Scan for the cell matching the given text and deliver its (x, y) coordinate at center. 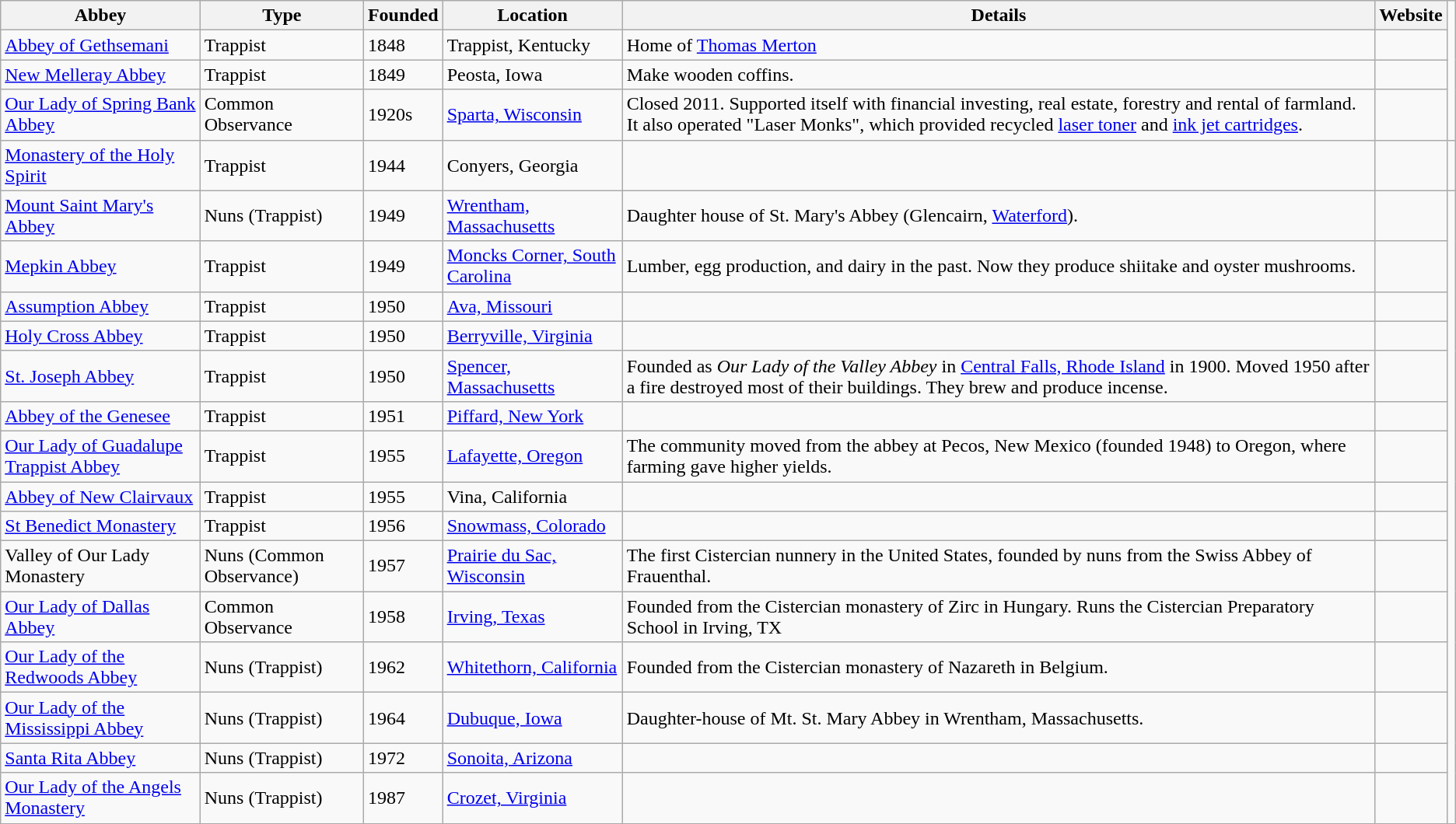
Peosta, Iowa (532, 75)
Irving, Texas (532, 617)
Santa Rita Abbey (100, 758)
1957 (403, 566)
Type (282, 16)
Our Lady of Spring Bank Abbey (100, 115)
Dubuque, Iowa (532, 718)
1944 (403, 165)
New Melleray Abbey (100, 75)
Founded from the Cistercian monastery of Zirc in Hungary. Runs the Cistercian Preparatory School in Irving, TX (999, 617)
Wrentham, Massachusetts (532, 216)
The community moved from the abbey at Pecos, New Mexico (founded 1948) to Oregon, where farming gave higher yields. (999, 456)
Daughter-house of Mt. St. Mary Abbey in Wrentham, Massachusetts. (999, 718)
The first Cistercian nunnery in the United States, founded by nuns from the Swiss Abbey of Frauenthal. (999, 566)
Website (1411, 16)
Vina, California (532, 497)
Crozet, Virginia (532, 798)
1964 (403, 718)
Make wooden coffins. (999, 75)
Our Lady of the Redwoods Abbey (100, 667)
Mount Saint Mary's Abbey (100, 216)
1972 (403, 758)
1848 (403, 45)
1958 (403, 617)
1987 (403, 798)
Berryville, Virginia (532, 336)
1962 (403, 667)
Mepkin Abbey (100, 266)
1849 (403, 75)
Trappist, Kentucky (532, 45)
Daughter house of St. Mary's Abbey (Glencairn, Waterford). (999, 216)
Our Lady of Guadalupe Trappist Abbey (100, 456)
Holy Cross Abbey (100, 336)
Piffard, New York (532, 416)
Abbey of New Clairvaux (100, 497)
Our Lady of Dallas Abbey (100, 617)
Assumption Abbey (100, 306)
1951 (403, 416)
St Benedict Monastery (100, 526)
Lumber, egg production, and dairy in the past. Now they produce shiitake and oyster mushrooms. (999, 266)
Abbey (100, 16)
Valley of Our Lady Monastery (100, 566)
St. Joseph Abbey (100, 376)
Prairie du Sac, Wisconsin (532, 566)
Our Lady of the Mississippi Abbey (100, 718)
Conyers, Georgia (532, 165)
Home of Thomas Merton (999, 45)
Sonoita, Arizona (532, 758)
Whitethorn, California (532, 667)
Nuns (Common Observance) (282, 566)
Abbey of Gethsemani (100, 45)
Founded from the Cistercian monastery of Nazareth in Belgium. (999, 667)
Monastery of the Holy Spirit (100, 165)
Location (532, 16)
1956 (403, 526)
Moncks Corner, South Carolina (532, 266)
Founded (403, 16)
Ava, Missouri (532, 306)
Sparta, Wisconsin (532, 115)
Details (999, 16)
1920s (403, 115)
Snowmass, Colorado (532, 526)
Lafayette, Oregon (532, 456)
Abbey of the Genesee (100, 416)
Spencer, Massachusetts (532, 376)
Our Lady of the Angels Monastery (100, 798)
